Search for the cell housing the specified text and yield its (X, Y) center coordinate. 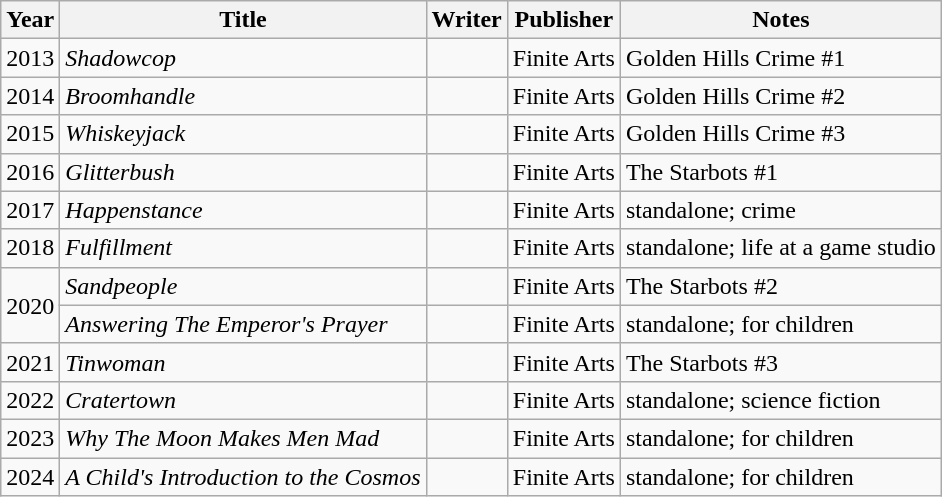
Shadowcop (243, 58)
2024 (30, 477)
Fulfillment (243, 248)
Year (30, 20)
Sandpeople (243, 286)
Glitterbush (243, 172)
Why The Moon Makes Men Mad (243, 438)
2020 (30, 305)
Happenstance (243, 210)
The Starbots #3 (780, 362)
2022 (30, 400)
Title (243, 20)
2016 (30, 172)
2023 (30, 438)
Publisher (564, 20)
Tinwoman (243, 362)
2017 (30, 210)
2015 (30, 134)
2013 (30, 58)
Notes (780, 20)
Broomhandle (243, 96)
standalone; life at a game studio (780, 248)
standalone; crime (780, 210)
Whiskeyjack (243, 134)
A Child's Introduction to the Cosmos (243, 477)
2014 (30, 96)
Golden Hills Crime #1 (780, 58)
Golden Hills Crime #2 (780, 96)
2018 (30, 248)
Answering The Emperor's Prayer (243, 324)
Golden Hills Crime #3 (780, 134)
standalone; science fiction (780, 400)
The Starbots #1 (780, 172)
Writer (466, 20)
The Starbots #2 (780, 286)
Cratertown (243, 400)
2021 (30, 362)
